Search for the cell housing the specified text and yield its (x, y) center coordinate. 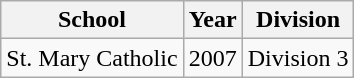
School (92, 20)
Division 3 (298, 58)
Division (298, 20)
2007 (212, 58)
Year (212, 20)
St. Mary Catholic (92, 58)
